Capture the cell that displays the provided text and extract its (X, Y) central coordinate. 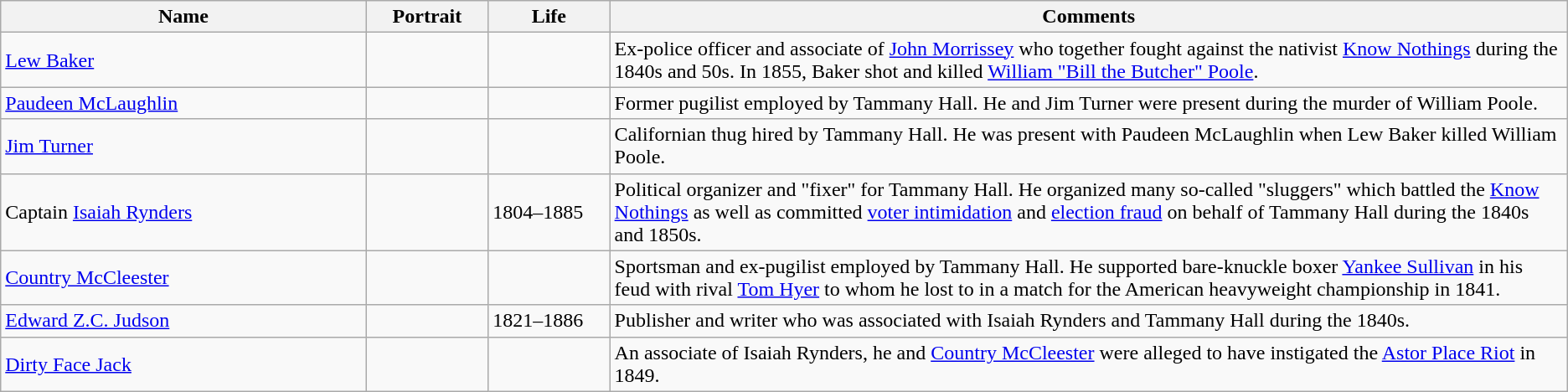
An associate of Isaiah Rynders, he and Country McCleester were alleged to have instigated the Astor Place Riot in 1849. (1089, 364)
Publisher and writer who was associated with Isaiah Rynders and Tammany Hall during the 1840s. (1089, 321)
1821–1886 (549, 321)
Californian thug hired by Tammany Hall. He was present with Paudeen McLaughlin when Lew Baker killed William Poole. (1089, 146)
Jim Turner (183, 146)
Captain Isaiah Rynders (183, 212)
Life (549, 17)
Comments (1089, 17)
Former pugilist employed by Tammany Hall. He and Jim Turner were present during the murder of William Poole. (1089, 103)
Name (183, 17)
Portrait (427, 17)
Dirty Face Jack (183, 364)
Edward Z.C. Judson (183, 321)
Country McCleester (183, 278)
Lew Baker (183, 60)
1804–1885 (549, 212)
Paudeen McLaughlin (183, 103)
